From the cell containing the given text, extract its center point as [x, y] coordinate. 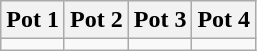
Pot 4 [224, 20]
Pot 1 [33, 20]
Pot 3 [160, 20]
Pot 2 [96, 20]
